Extract the (x, y) coordinate from the center of the cell holding the provided text.  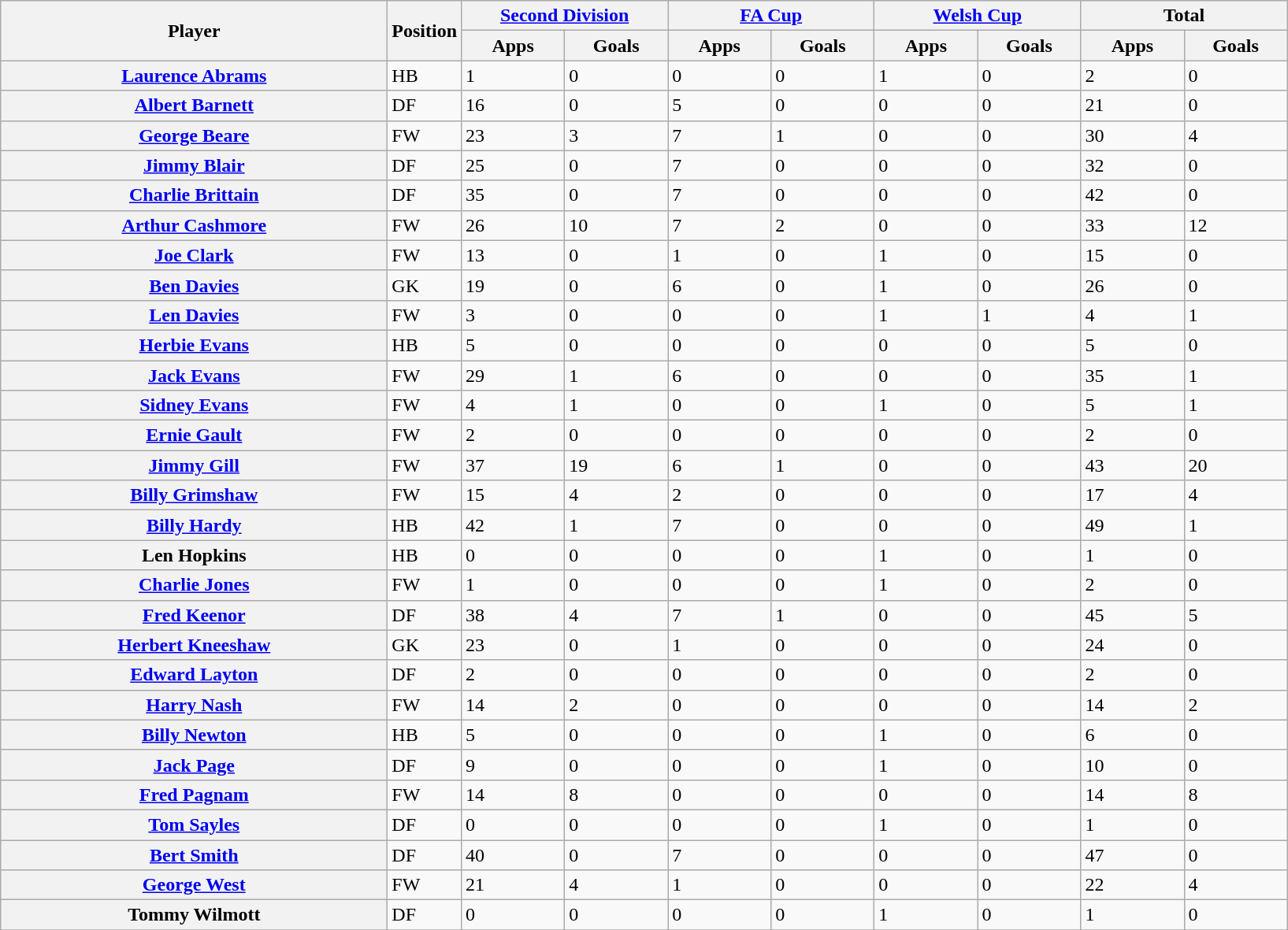
12 (1235, 225)
George Beare (194, 135)
43 (1133, 465)
49 (1133, 525)
33 (1133, 225)
47 (1133, 854)
37 (514, 465)
Tom Sayles (194, 824)
Herbert Kneeshaw (194, 645)
Billy Newton (194, 735)
Bert Smith (194, 854)
Joe Clark (194, 255)
Herbie Evans (194, 345)
22 (1133, 885)
Tommy Wilmott (194, 915)
Charlie Jones (194, 585)
Ernie Gault (194, 435)
Harry Nash (194, 705)
Fred Pagnam (194, 795)
Ben Davies (194, 285)
Position (425, 31)
13 (514, 255)
Second Division (565, 16)
Total (1184, 16)
45 (1133, 615)
Arthur Cashmore (194, 225)
Sidney Evans (194, 406)
29 (514, 376)
20 (1235, 465)
Fred Keenor (194, 615)
Welsh Cup (978, 16)
Jimmy Blair (194, 165)
24 (1133, 645)
Albert Barnett (194, 106)
FA Cup (771, 16)
Laurence Abrams (194, 76)
Jimmy Gill (194, 465)
9 (514, 765)
Billy Grimshaw (194, 495)
Jack Evans (194, 376)
George West (194, 885)
17 (1133, 495)
Edward Layton (194, 675)
Len Davies (194, 315)
Player (194, 31)
38 (514, 615)
25 (514, 165)
Len Hopkins (194, 555)
Billy Hardy (194, 525)
Jack Page (194, 765)
40 (514, 854)
16 (514, 106)
32 (1133, 165)
30 (1133, 135)
Charlie Brittain (194, 195)
